Output the [x, y] coordinate of the center of the cell containing the given text.  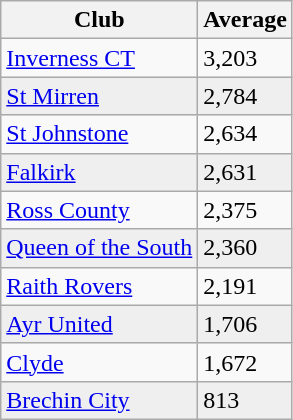
2,360 [246, 248]
Club [100, 20]
813 [246, 400]
1,672 [246, 362]
3,203 [246, 58]
1,706 [246, 324]
Falkirk [100, 172]
St Mirren [100, 96]
Clyde [100, 362]
2,634 [246, 134]
Average [246, 20]
Queen of the South [100, 248]
St Johnstone [100, 134]
2,375 [246, 210]
Inverness CT [100, 58]
Brechin City [100, 400]
2,191 [246, 286]
Raith Rovers [100, 286]
Ayr United [100, 324]
Ross County [100, 210]
2,784 [246, 96]
2,631 [246, 172]
